Capture the cell that displays the provided text and extract its [X, Y] central coordinate. 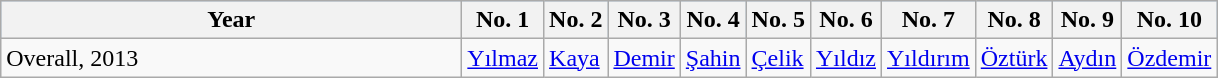
Özdemir [1170, 58]
Demir [644, 58]
No. 1 [503, 20]
No. 5 [778, 20]
Year [232, 20]
No. 8 [1014, 20]
No. 7 [929, 20]
No. 10 [1170, 20]
Çelik [778, 58]
No. 9 [1088, 20]
Yıldız [846, 58]
No. 4 [713, 20]
Yılmaz [503, 58]
Overall, 2013 [232, 58]
Şahin [713, 58]
No. 2 [576, 20]
Kaya [576, 58]
No. 6 [846, 20]
Öztürk [1014, 58]
Yıldırım [929, 58]
No. 3 [644, 20]
Aydın [1088, 58]
